Return the (x, y) coordinate for the center point of the cell that contains the specified text.  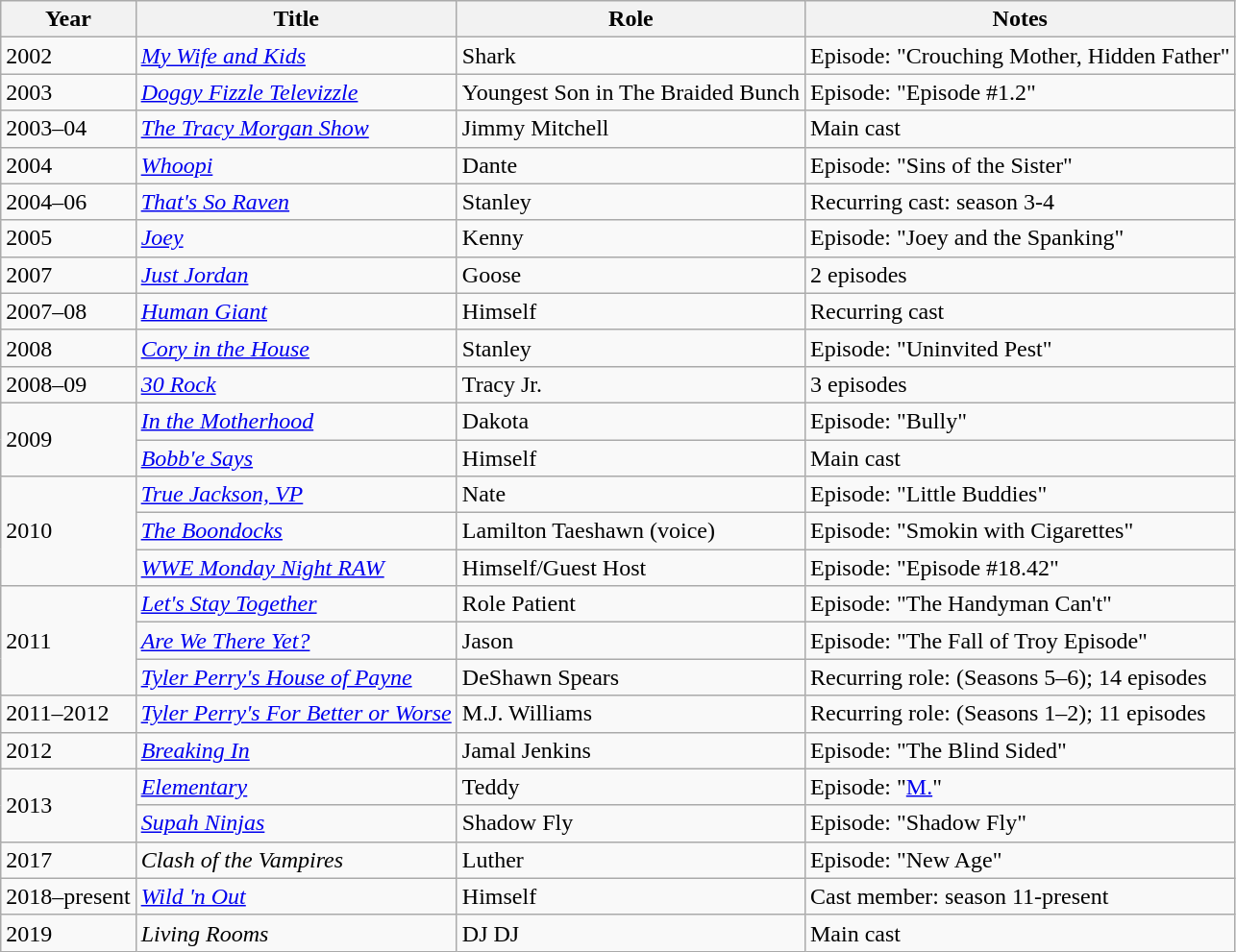
DJ DJ (630, 933)
Episode: "The Fall of Troy Episode" (1020, 641)
Tyler Perry's House of Payne (296, 677)
2003 (68, 92)
Shadow Fly (630, 823)
2013 (68, 805)
Human Giant (296, 311)
Breaking In (296, 750)
Tyler Perry's For Better or Worse (296, 714)
Title (296, 19)
Nate (630, 495)
The Tracy Morgan Show (296, 129)
Luther (630, 860)
Cast member: season 11-present (1020, 896)
Dante (630, 165)
Dakota (630, 421)
2004 (68, 165)
Notes (1020, 19)
Role Patient (630, 604)
Episode: "Little Buddies" (1020, 495)
Just Jordan (296, 275)
WWE Monday Night RAW (296, 568)
Lamilton Taeshawn (voice) (630, 531)
3 episodes (1020, 384)
2 episodes (1020, 275)
Elementary (296, 787)
2002 (68, 56)
Recurring role: (Seasons 1–2); 11 episodes (1020, 714)
Episode: "Episode #18.42" (1020, 568)
Episode: "Bully" (1020, 421)
Joey (296, 238)
2008 (68, 348)
Episode: "Episode #1.2" (1020, 92)
2004–06 (68, 202)
2012 (68, 750)
Episode: "Crouching Mother, Hidden Father" (1020, 56)
2007 (68, 275)
My Wife and Kids (296, 56)
Are We There Yet? (296, 641)
Clash of the Vampires (296, 860)
Shark (630, 56)
Episode: "Joey and the Spanking" (1020, 238)
2008–09 (68, 384)
Youngest Son in The Braided Bunch (630, 92)
2019 (68, 933)
2011 (68, 641)
Episode: "Uninvited Pest" (1020, 348)
DeShawn Spears (630, 677)
M.J. Williams (630, 714)
In the Motherhood (296, 421)
Jimmy Mitchell (630, 129)
Episode: "The Handyman Can't" (1020, 604)
2009 (68, 439)
Recurring cast (1020, 311)
Let's Stay Together (296, 604)
Supah Ninjas (296, 823)
2017 (68, 860)
Recurring cast: season 3-4 (1020, 202)
Episode: "Sins of the Sister" (1020, 165)
Whoopi (296, 165)
Cory in the House (296, 348)
That's So Raven (296, 202)
Recurring role: (Seasons 5–6); 14 episodes (1020, 677)
Episode: "M." (1020, 787)
Kenny (630, 238)
2018–present (68, 896)
Teddy (630, 787)
Episode: "The Blind Sided" (1020, 750)
Episode: "Shadow Fly" (1020, 823)
Tracy Jr. (630, 384)
The Boondocks (296, 531)
2003–04 (68, 129)
Himself/Guest Host (630, 568)
Bobb'e Says (296, 458)
Living Rooms (296, 933)
Goose (630, 275)
Doggy Fizzle Televizzle (296, 92)
Wild 'n Out (296, 896)
Jason (630, 641)
Role (630, 19)
30 Rock (296, 384)
Episode: "New Age" (1020, 860)
Year (68, 19)
2007–08 (68, 311)
True Jackson, VP (296, 495)
2011–2012 (68, 714)
2010 (68, 531)
Jamal Jenkins (630, 750)
2005 (68, 238)
Episode: "Smokin with Cigarettes" (1020, 531)
